Extract the (X, Y) coordinate from the center of the cell holding the provided text.  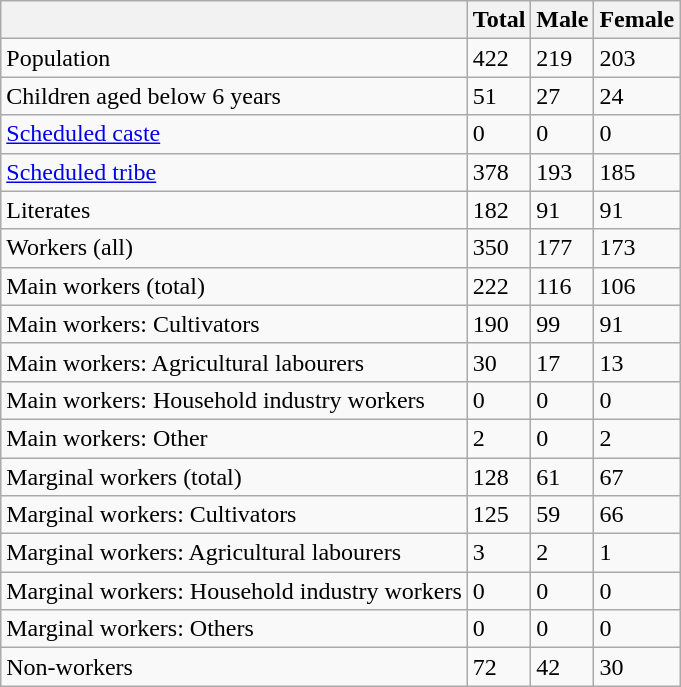
Scheduled caste (234, 134)
59 (562, 515)
Main workers (total) (234, 286)
Literates (234, 210)
177 (562, 248)
106 (637, 286)
Male (562, 20)
Main workers: Other (234, 438)
99 (562, 324)
17 (562, 362)
203 (637, 58)
222 (499, 286)
193 (562, 172)
422 (499, 58)
Marginal workers: Others (234, 629)
Scheduled tribe (234, 172)
27 (562, 96)
Marginal workers: Cultivators (234, 515)
72 (499, 667)
Workers (all) (234, 248)
185 (637, 172)
66 (637, 515)
67 (637, 477)
Main workers: Household industry workers (234, 400)
350 (499, 248)
128 (499, 477)
61 (562, 477)
378 (499, 172)
182 (499, 210)
Marginal workers (total) (234, 477)
42 (562, 667)
173 (637, 248)
Main workers: Cultivators (234, 324)
219 (562, 58)
Population (234, 58)
116 (562, 286)
Marginal workers: Household industry workers (234, 591)
Non-workers (234, 667)
Children aged below 6 years (234, 96)
Total (499, 20)
Main workers: Agricultural labourers (234, 362)
Female (637, 20)
51 (499, 96)
190 (499, 324)
125 (499, 515)
Marginal workers: Agricultural labourers (234, 553)
13 (637, 362)
24 (637, 96)
3 (499, 553)
1 (637, 553)
